Provide the (X, Y) coordinate of the cell's center where the given text is located.  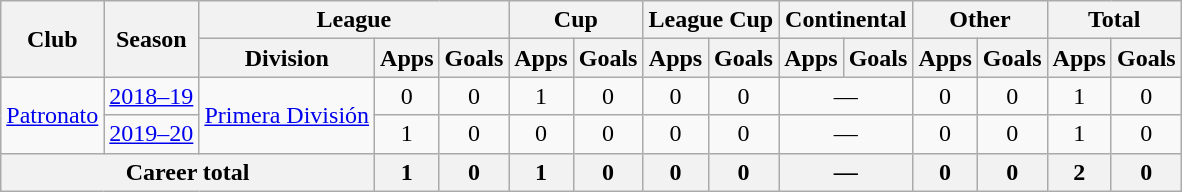
Other (980, 20)
Season (152, 39)
2019–20 (152, 134)
Continental (846, 20)
Cup (576, 20)
2018–19 (152, 96)
Division (287, 58)
Patronato (52, 115)
League (354, 20)
Primera División (287, 115)
2 (1079, 172)
League Cup (711, 20)
Club (52, 39)
Career total (188, 172)
Total (1114, 20)
